Identify which cell holds the provided text, then report its (x, y) central coordinate. 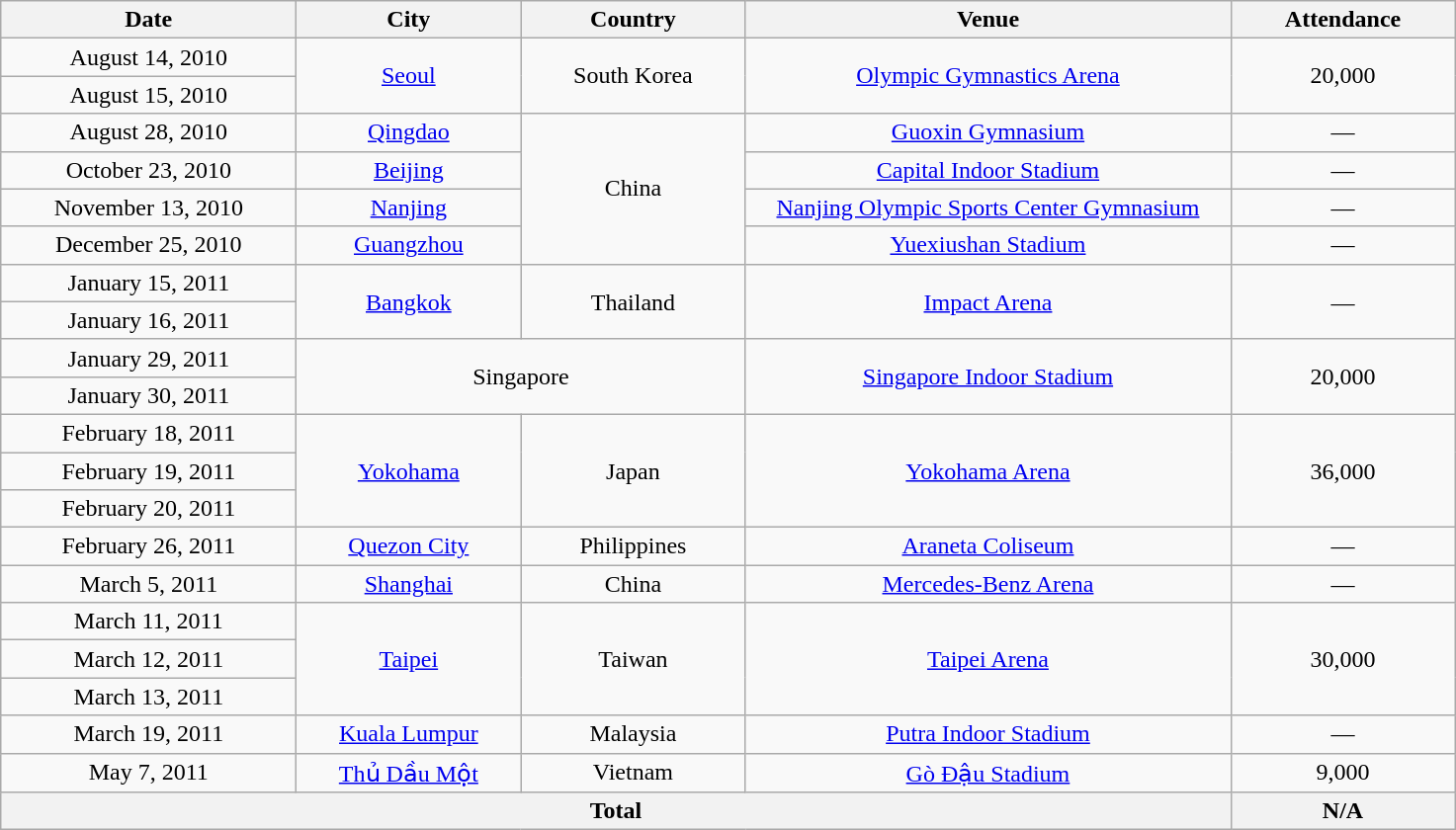
January 16, 2011 (148, 320)
Impact Arena (988, 301)
Seoul (409, 76)
May 7, 2011 (148, 773)
Attendance (1342, 20)
Thailand (633, 301)
February 18, 2011 (148, 433)
January 15, 2011 (148, 283)
Japan (633, 470)
October 23, 2010 (148, 170)
Quezon City (409, 546)
March 13, 2011 (148, 697)
Date (148, 20)
36,000 (1342, 470)
Singapore Indoor Stadium (988, 376)
Beijing (409, 170)
30,000 (1342, 659)
Gò Đậu Stadium (988, 773)
Qingdao (409, 132)
December 25, 2010 (148, 245)
Vietnam (633, 773)
Putra Indoor Stadium (988, 734)
Venue (988, 20)
Thủ Dầu Một (409, 773)
Yokohama (409, 470)
Taipei Arena (988, 659)
Singapore (521, 376)
Taipei (409, 659)
Malaysia (633, 734)
N/A (1342, 811)
Capital Indoor Stadium (988, 170)
March 19, 2011 (148, 734)
Araneta Coliseum (988, 546)
March 5, 2011 (148, 584)
Nanjing Olympic Sports Center Gymnasium (988, 207)
Yokohama Arena (988, 470)
Philippines (633, 546)
January 30, 2011 (148, 395)
November 13, 2010 (148, 207)
Mercedes-Benz Arena (988, 584)
Bangkok (409, 301)
February 26, 2011 (148, 546)
February 19, 2011 (148, 471)
Taiwan (633, 659)
Olympic Gymnastics Arena (988, 76)
February 20, 2011 (148, 509)
Yuexiushan Stadium (988, 245)
August 14, 2010 (148, 57)
August 15, 2010 (148, 95)
Country (633, 20)
Guangzhou (409, 245)
9,000 (1342, 773)
January 29, 2011 (148, 358)
Kuala Lumpur (409, 734)
City (409, 20)
March 11, 2011 (148, 622)
Nanjing (409, 207)
South Korea (633, 76)
March 12, 2011 (148, 659)
August 28, 2010 (148, 132)
Total (616, 811)
Shanghai (409, 584)
Guoxin Gymnasium (988, 132)
